Extract the (x, y) coordinate from the center of the cell holding the provided text.  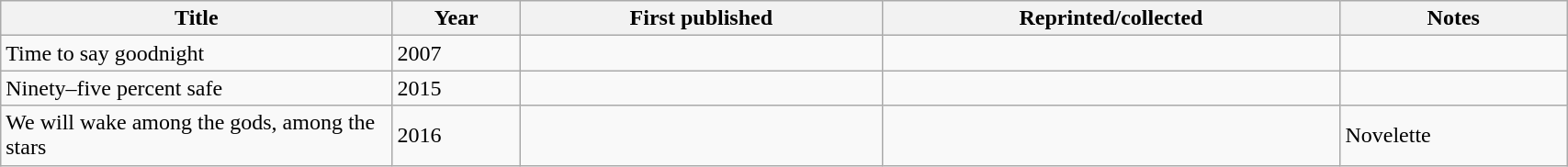
2007 (457, 53)
Ninety–five percent safe (197, 88)
We will wake among the gods, among the stars (197, 136)
First published (702, 18)
2015 (457, 88)
Novelette (1453, 136)
2016 (457, 136)
Time to say goodnight (197, 53)
Year (457, 18)
Reprinted/collected (1111, 18)
Notes (1453, 18)
Title (197, 18)
